For the text-containing cell, return its midpoint in [X, Y] coordinate format. 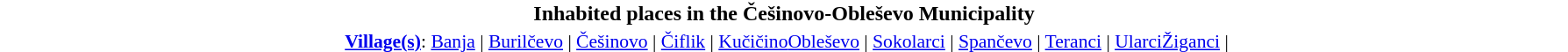
Inhabited places in the Češinovo-Obleševo Municipality [784, 13]
